Locate the cell with the specified text and output its [x, y] center coordinate. 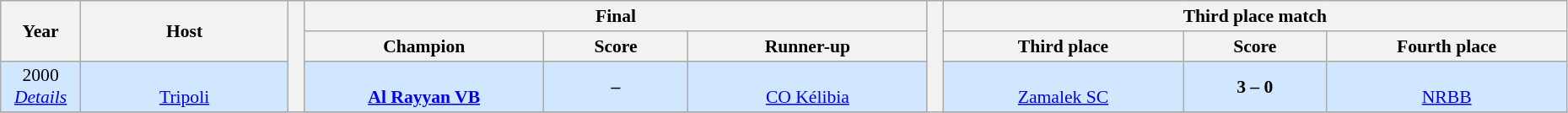
Third place match [1255, 16]
Year [40, 30]
NRBB [1447, 86]
3 – 0 [1255, 86]
Tripoli [184, 86]
Final [616, 16]
Host [184, 30]
Al Rayyan VB [424, 86]
Third place [1063, 46]
Zamalek SC [1063, 86]
2000 Details [40, 86]
– [616, 86]
Runner-up [807, 46]
Fourth place [1447, 46]
Champion [424, 46]
CO Kélibia [807, 86]
